From the cell containing the given text, extract its center point as (X, Y) coordinate. 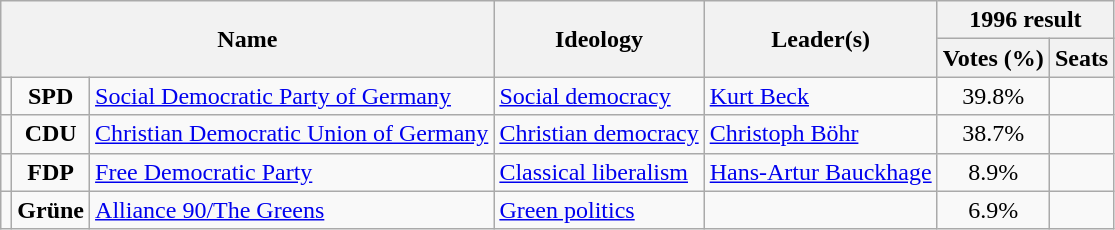
Name (248, 39)
Kurt Beck (820, 96)
38.7% (993, 134)
39.8% (993, 96)
Free Democratic Party (292, 172)
CDU (51, 134)
Alliance 90/The Greens (292, 210)
8.9% (993, 172)
Ideology (599, 39)
Hans-Artur Bauckhage (820, 172)
Seats (1081, 58)
Votes (%) (993, 58)
Social democracy (599, 96)
Social Democratic Party of Germany (292, 96)
Green politics (599, 210)
SPD (51, 96)
Grüne (51, 210)
Christian democracy (599, 134)
1996 result (1026, 20)
Classical liberalism (599, 172)
Leader(s) (820, 39)
FDP (51, 172)
Christian Democratic Union of Germany (292, 134)
Christoph Böhr (820, 134)
6.9% (993, 210)
